Output the [X, Y] coordinate of the center of the cell containing the given text.  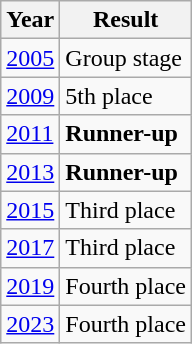
2019 [30, 286]
2023 [30, 324]
2011 [30, 134]
Result [126, 20]
Group stage [126, 58]
2009 [30, 96]
2017 [30, 248]
Year [30, 20]
2015 [30, 210]
2013 [30, 172]
2005 [30, 58]
5th place [126, 96]
